Output the (x, y) coordinate of the center of the cell containing the given text.  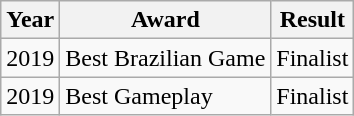
Best Gameplay (166, 96)
Result (312, 20)
Best Brazilian Game (166, 58)
Year (30, 20)
Award (166, 20)
